Return the [x, y] coordinate for the center point of the cell that contains the specified text.  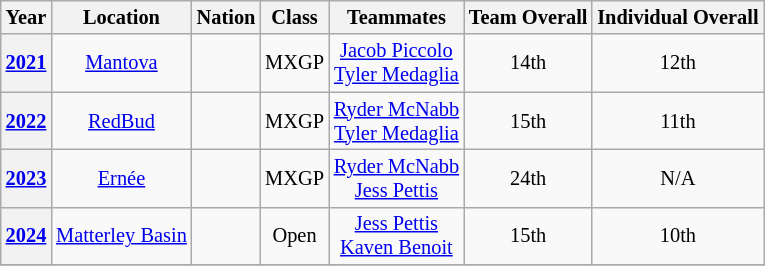
Ernée [121, 178]
Nation [226, 17]
Jess PettisKaven Benoit [396, 236]
Mantova [121, 63]
Individual Overall [678, 17]
Class [294, 17]
Teammates [396, 17]
Ryder McNabbTyler Medaglia [396, 121]
2024 [26, 236]
2022 [26, 121]
Team Overall [528, 17]
2021 [26, 63]
N/A [678, 178]
12th [678, 63]
2023 [26, 178]
RedBud [121, 121]
Ryder McNabbJess Pettis [396, 178]
11th [678, 121]
14th [528, 63]
Location [121, 17]
Matterley Basin [121, 236]
Jacob PiccoloTyler Medaglia [396, 63]
Year [26, 17]
24th [528, 178]
Open [294, 236]
10th [678, 236]
